Return [x, y] of the center of cell containing provided text 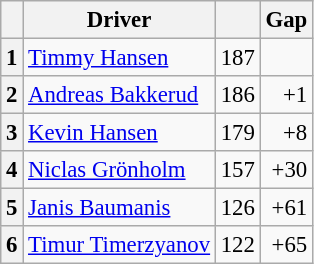
+8 [286, 133]
Timur Timerzyanov [120, 245]
Janis Baumanis [120, 208]
Driver [120, 20]
5 [12, 208]
+1 [286, 95]
4 [12, 170]
122 [238, 245]
157 [238, 170]
187 [238, 58]
179 [238, 133]
2 [12, 95]
Niclas Grönholm [120, 170]
6 [12, 245]
1 [12, 58]
+61 [286, 208]
Kevin Hansen [120, 133]
Timmy Hansen [120, 58]
126 [238, 208]
+65 [286, 245]
3 [12, 133]
+30 [286, 170]
Gap [286, 20]
186 [238, 95]
Andreas Bakkerud [120, 95]
